Identify which cell holds the provided text, then report its [x, y] central coordinate. 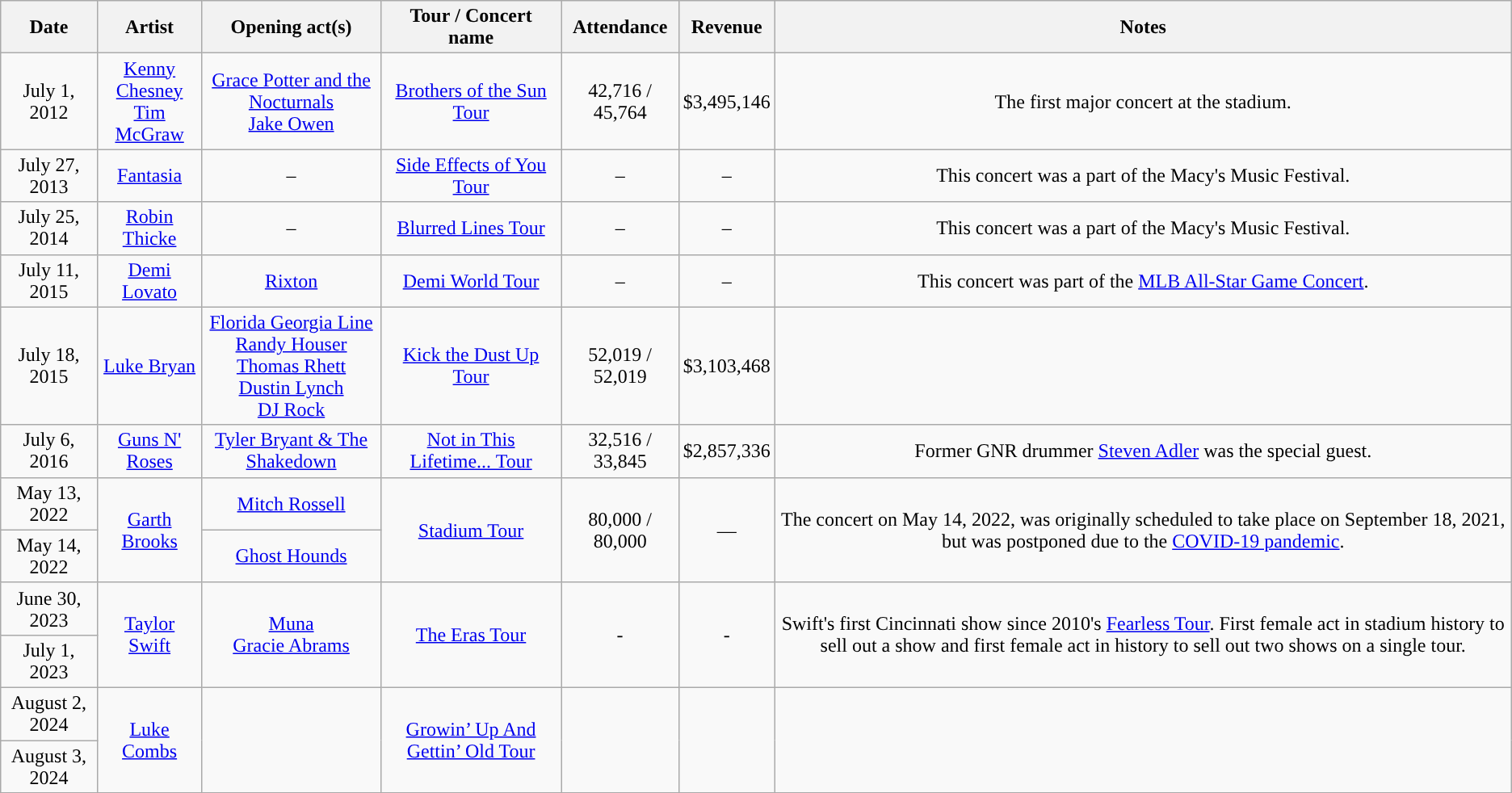
Ghost Hounds [291, 556]
Luke Combs [149, 740]
Notes [1143, 27]
The Eras Tour [471, 635]
August 3, 2024 [48, 766]
August 2, 2024 [48, 714]
Fantasia [149, 176]
Former GNR drummer Steven Adler was the special guest. [1143, 451]
July 1, 2012 [48, 102]
$2,857,336 [727, 451]
Garth Brooks [149, 530]
Opening act(s) [291, 27]
June 30, 2023 [48, 609]
July 11, 2015 [48, 281]
Artist [149, 27]
July 25, 2014 [48, 228]
May 14, 2022 [48, 556]
Tyler Bryant & The Shakedown [291, 451]
Date [48, 27]
Taylor Swift [149, 635]
Demi Lovato [149, 281]
80,000 / 80,000 [620, 530]
Kenny ChesneyTim McGraw [149, 102]
Stadium Tour [471, 530]
The first major concert at the stadium. [1143, 102]
Attendance [620, 27]
Guns N' Roses [149, 451]
Rixton [291, 281]
Not in This Lifetime... Tour [471, 451]
Revenue [727, 27]
This concert was part of the MLB All-Star Game Concert. [1143, 281]
Brothers of the Sun Tour [471, 102]
$3,103,468 [727, 366]
Grace Potter and the NocturnalsJake Owen [291, 102]
Tour / Concert name [471, 27]
July 6, 2016 [48, 451]
42,716 / 45,764 [620, 102]
July 18, 2015 [48, 366]
Side Effects of You Tour [471, 176]
May 13, 2022 [48, 504]
32,516 / 33,845 [620, 451]
Muna Gracie Abrams [291, 635]
Demi World Tour [471, 281]
Growin’ Up And Gettin’ Old Tour [471, 740]
Mitch Rossell [291, 504]
Kick the Dust Up Tour [471, 366]
July 1, 2023 [48, 661]
Florida Georgia LineRandy HouserThomas RhettDustin LynchDJ Rock [291, 366]
52,019 / 52,019 [620, 366]
July 27, 2013 [48, 176]
Blurred Lines Tour [471, 228]
Luke Bryan [149, 366]
$3,495,146 [727, 102]
Robin Thicke [149, 228]
— [727, 530]
The concert on May 14, 2022, was originally scheduled to take place on September 18, 2021, but was postponed due to the COVID-19 pandemic. [1143, 530]
